Detect which cell encompasses the target text, then output its (x, y) center coordinate. 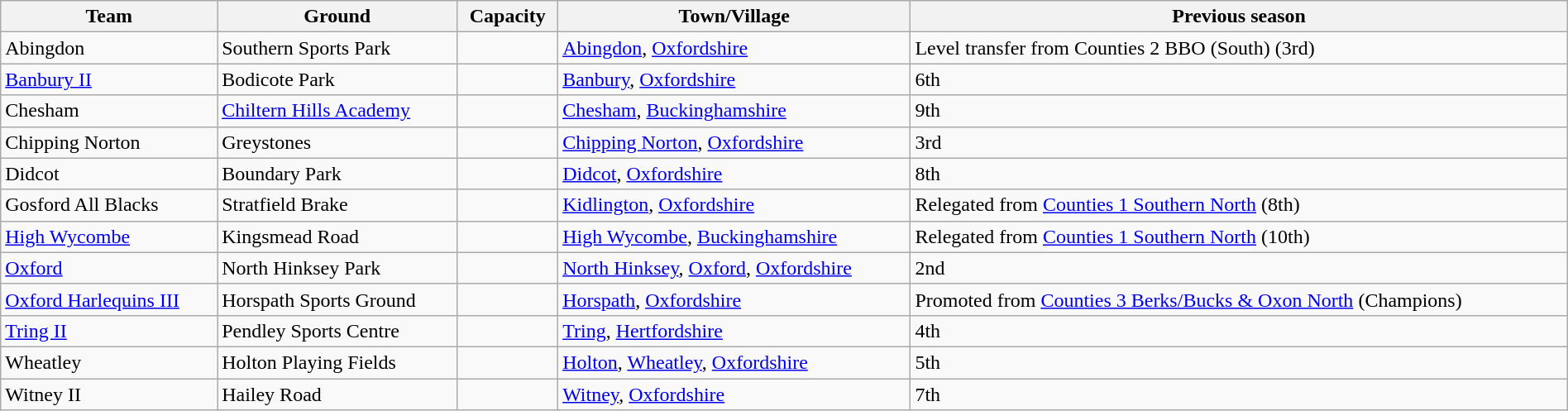
High Wycombe, Buckinghamshire (734, 237)
9th (1239, 111)
Chipping Norton, Oxfordshire (734, 142)
Horspath Sports Ground (337, 299)
Abingdon (109, 48)
Town/Village (734, 17)
Tring II (109, 331)
Holton, Wheatley, Oxfordshire (734, 362)
Level transfer from Counties 2 BBO (South) (3rd) (1239, 48)
Kingsmead Road (337, 237)
7th (1239, 394)
Chiltern Hills Academy (337, 111)
North Hinksey Park (337, 268)
Kidlington, Oxfordshire (734, 205)
Team (109, 17)
Chipping Norton (109, 142)
Witney, Oxfordshire (734, 394)
Relegated from Counties 1 Southern North (10th) (1239, 237)
Abingdon, Oxfordshire (734, 48)
Banbury, Oxfordshire (734, 79)
Tring, Hertfordshire (734, 331)
High Wycombe (109, 237)
Stratfield Brake (337, 205)
Southern Sports Park (337, 48)
Relegated from Counties 1 Southern North (8th) (1239, 205)
Ground (337, 17)
2nd (1239, 268)
Capacity (508, 17)
Banbury II (109, 79)
Promoted from Counties 3 Berks/Bucks & Oxon North (Champions) (1239, 299)
5th (1239, 362)
Boundary Park (337, 174)
6th (1239, 79)
Holton Playing Fields (337, 362)
3rd (1239, 142)
Pendley Sports Centre (337, 331)
Bodicote Park (337, 79)
Horspath, Oxfordshire (734, 299)
Chesham (109, 111)
Didcot (109, 174)
Chesham, Buckinghamshire (734, 111)
Oxford (109, 268)
8th (1239, 174)
Didcot, Oxfordshire (734, 174)
Hailey Road (337, 394)
North Hinksey, Oxford, Oxfordshire (734, 268)
Wheatley (109, 362)
Oxford Harlequins III (109, 299)
4th (1239, 331)
Witney II (109, 394)
Gosford All Blacks (109, 205)
Previous season (1239, 17)
Greystones (337, 142)
